Find where the given text appears and provide that cell's center as (x, y) coordinate. 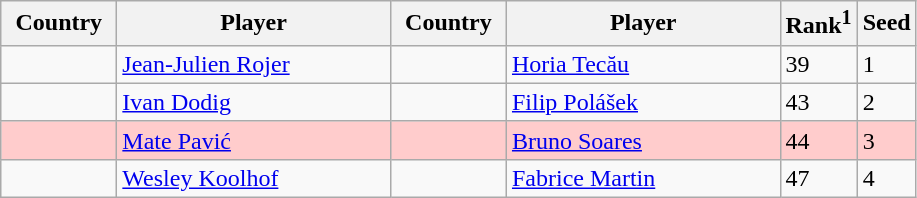
Filip Polášek (643, 102)
Mate Pavić (254, 140)
Bruno Soares (643, 140)
Jean-Julien Rojer (254, 64)
2 (886, 102)
47 (818, 178)
Wesley Koolhof (254, 178)
3 (886, 140)
43 (818, 102)
Fabrice Martin (643, 178)
44 (818, 140)
Seed (886, 24)
1 (886, 64)
Horia Tecău (643, 64)
39 (818, 64)
4 (886, 178)
Ivan Dodig (254, 102)
Rank1 (818, 24)
